Return [x, y] of the center of cell containing provided text 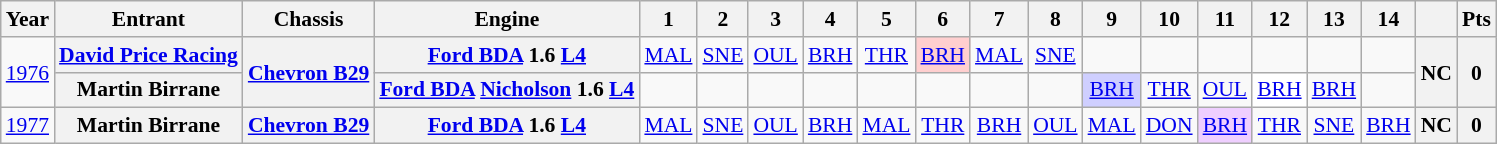
12 [1280, 19]
13 [1334, 19]
7 [999, 19]
5 [886, 19]
2 [722, 19]
David Price Racing [148, 55]
4 [830, 19]
Pts [1476, 19]
3 [775, 19]
14 [1388, 19]
9 [1112, 19]
Year [28, 19]
DON [1170, 126]
1977 [28, 126]
Engine [506, 19]
8 [1055, 19]
Entrant [148, 19]
1 [668, 19]
Ford BDA Nicholson 1.6 L4 [506, 90]
10 [1170, 19]
Chassis [308, 19]
1976 [28, 72]
6 [942, 19]
11 [1226, 19]
